For the text-containing cell, return its midpoint in (x, y) coordinate format. 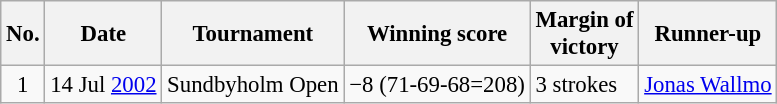
Tournament (253, 34)
Winning score (437, 34)
Sundbyholm Open (253, 85)
3 strokes (584, 85)
−8 (71-69-68=208) (437, 85)
Date (104, 34)
Jonas Wallmo (708, 85)
No. (23, 34)
Runner-up (708, 34)
1 (23, 85)
Margin ofvictory (584, 34)
14 Jul 2002 (104, 85)
